Output the [X, Y] coordinate of the center of the cell containing the given text.  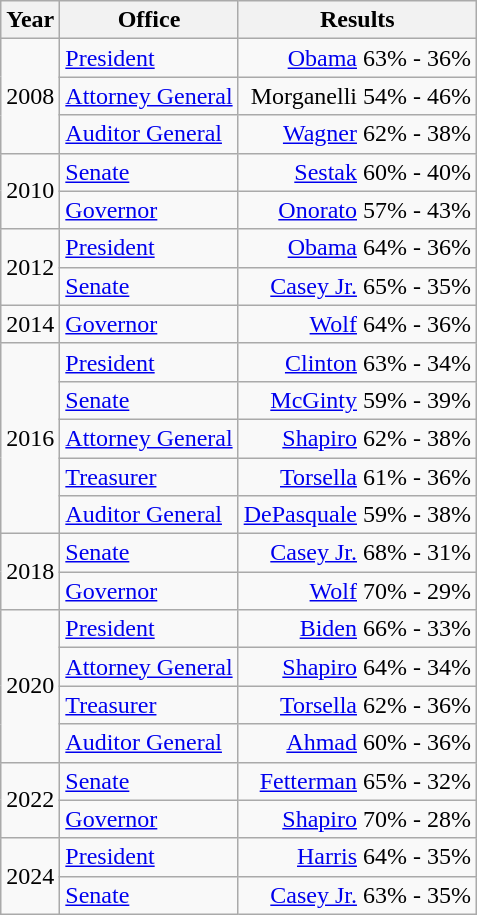
2010 [30, 191]
Morganelli 54% - 46% [357, 96]
Onorato 57% - 43% [357, 210]
Office [149, 20]
McGinty 59% - 39% [357, 400]
Sestak 60% - 40% [357, 172]
2018 [30, 572]
2014 [30, 324]
2020 [30, 686]
Casey Jr. 68% - 31% [357, 553]
Biden 66% - 33% [357, 629]
DePasquale 59% - 38% [357, 515]
Wagner 62% - 38% [357, 134]
Torsella 62% - 36% [357, 705]
2012 [30, 267]
Obama 64% - 36% [357, 248]
Shapiro 64% - 34% [357, 667]
Wolf 70% - 29% [357, 591]
Shapiro 70% - 28% [357, 819]
Clinton 63% - 34% [357, 362]
Harris 64% - 35% [357, 857]
2008 [30, 96]
2024 [30, 876]
Wolf 64% - 36% [357, 324]
Fetterman 65% - 32% [357, 781]
Obama 63% - 36% [357, 58]
Casey Jr. 63% - 35% [357, 895]
Casey Jr. 65% - 35% [357, 286]
Results [357, 20]
2016 [30, 438]
Ahmad 60% - 36% [357, 743]
Torsella 61% - 36% [357, 477]
Shapiro 62% - 38% [357, 438]
Year [30, 20]
2022 [30, 800]
